Determine the (X, Y) coordinate at the center of the cell enclosing the given text.  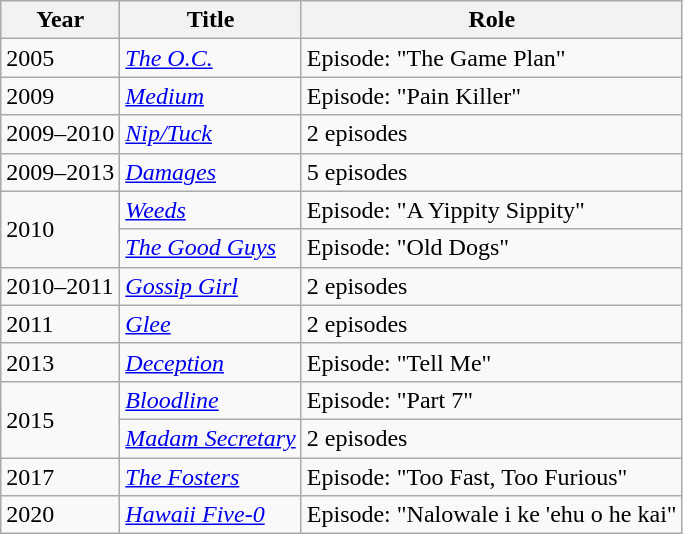
2009 (60, 96)
5 episodes (492, 172)
2010–2011 (60, 286)
Episode: "Pain Killer" (492, 96)
The O.C. (210, 58)
Glee (210, 324)
Episode: "Nalowale i ke 'ehu o he kai" (492, 515)
2009–2013 (60, 172)
Episode: "Tell Me" (492, 362)
2020 (60, 515)
Hawaii Five-0 (210, 515)
2011 (60, 324)
Year (60, 20)
2010 (60, 229)
Episode: "Part 7" (492, 400)
Damages (210, 172)
2009–2010 (60, 134)
Episode: "A Yippity Sippity" (492, 210)
The Fosters (210, 477)
2005 (60, 58)
Nip/Tuck (210, 134)
Deception (210, 362)
2017 (60, 477)
Role (492, 20)
Gossip Girl (210, 286)
Episode: "Too Fast, Too Furious" (492, 477)
Episode: "The Game Plan" (492, 58)
Madam Secretary (210, 438)
The Good Guys (210, 248)
Medium (210, 96)
Episode: "Old Dogs" (492, 248)
2013 (60, 362)
Title (210, 20)
Bloodline (210, 400)
2015 (60, 419)
Weeds (210, 210)
